Locate the cell with the specified text and output its [X, Y] center coordinate. 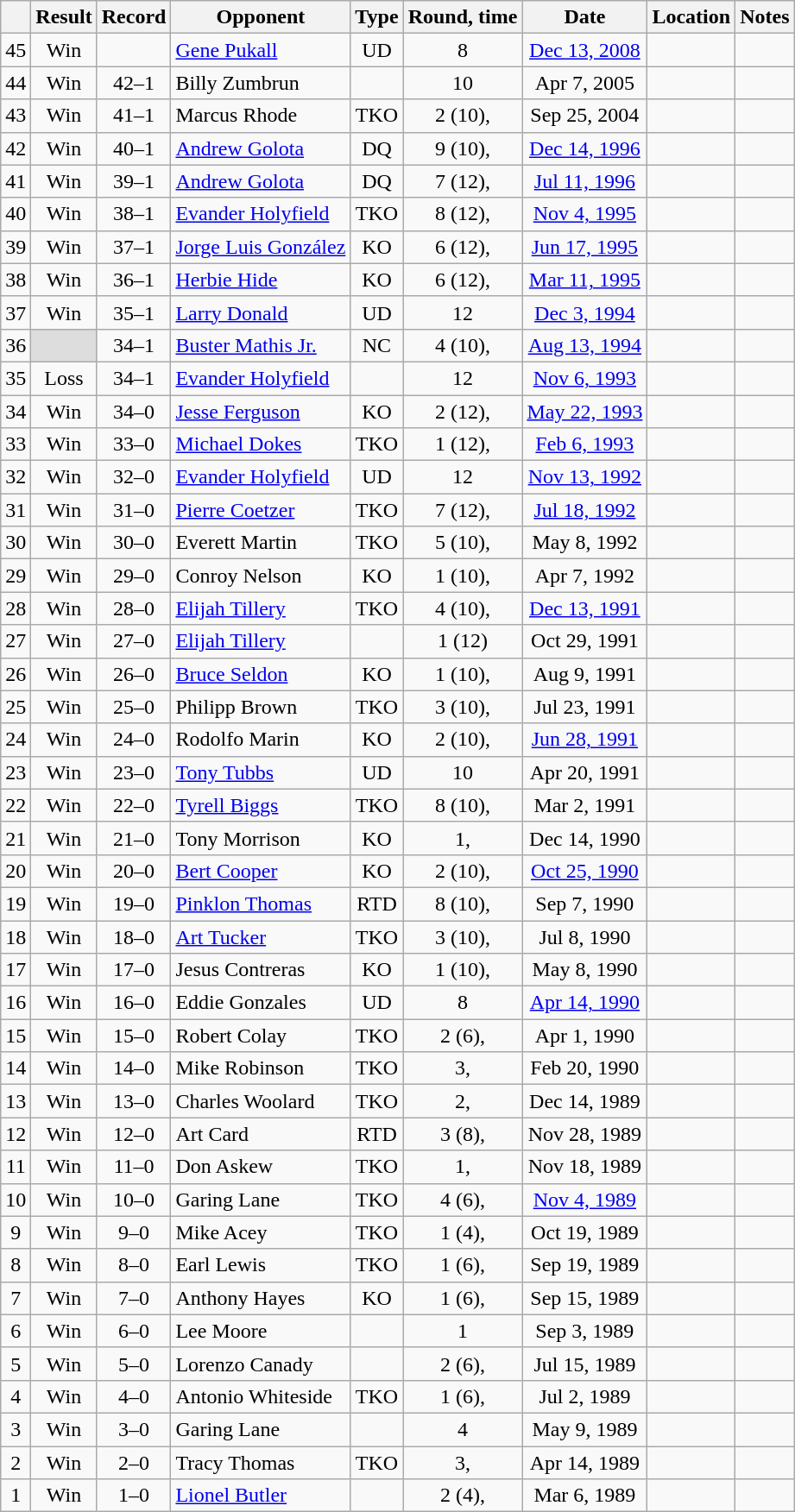
Jesus Contreras [261, 970]
1 (4), [463, 1232]
Art Tucker [261, 936]
Antonio Whiteside [261, 1396]
24 [16, 740]
Location [691, 17]
36–1 [134, 280]
34–0 [134, 412]
Opponent [261, 17]
2–0 [134, 1463]
26–0 [134, 674]
Jorge Luis González [261, 247]
34 [16, 412]
19–0 [134, 904]
17–0 [134, 970]
Nov 28, 1989 [585, 1134]
Apr 14, 1990 [585, 1003]
Sep 19, 1989 [585, 1265]
Eddie Gonzales [261, 1003]
14 [16, 1068]
7 [16, 1298]
16 [16, 1003]
Jun 28, 1991 [585, 740]
42–1 [134, 83]
Nov 4, 1989 [585, 1200]
Jul 18, 1992 [585, 510]
Tyrell Biggs [261, 805]
31–0 [134, 510]
25 [16, 707]
Jul 8, 1990 [585, 936]
31 [16, 510]
1 (12), [463, 444]
5–0 [134, 1364]
Mar 11, 1995 [585, 280]
Oct 29, 1991 [585, 641]
Type [376, 17]
Bert Cooper [261, 871]
Billy Zumbrun [261, 83]
11 [16, 1167]
Sep 3, 1989 [585, 1331]
May 8, 1990 [585, 970]
Conroy Nelson [261, 576]
Jesse Ferguson [261, 412]
Dec 14, 1996 [585, 148]
Mike Robinson [261, 1068]
41–1 [134, 116]
33 [16, 444]
23–0 [134, 772]
2, [463, 1101]
Charles Woolard [261, 1101]
11–0 [134, 1167]
26 [16, 674]
Loss [64, 378]
24–0 [134, 740]
Result [64, 17]
45 [16, 50]
Apr 20, 1991 [585, 772]
Round, time [463, 17]
40 [16, 214]
May 22, 1993 [585, 412]
Date [585, 17]
20–0 [134, 871]
Anthony Hayes [261, 1298]
37 [16, 312]
Mike Acey [261, 1232]
30 [16, 543]
38 [16, 280]
42 [16, 148]
15–0 [134, 1036]
Lorenzo Canady [261, 1364]
Nov 4, 1995 [585, 214]
Oct 19, 1989 [585, 1232]
Art Card [261, 1134]
Jul 2, 1989 [585, 1396]
Dec 3, 1994 [585, 312]
10–0 [134, 1200]
Oct 25, 1990 [585, 871]
Pierre Coetzer [261, 510]
35–1 [134, 312]
Jul 23, 1991 [585, 707]
Feb 20, 1990 [585, 1068]
Jul 15, 1989 [585, 1364]
Mar 6, 1989 [585, 1496]
Dec 13, 2008 [585, 50]
22 [16, 805]
Robert Colay [261, 1036]
4–0 [134, 1396]
Aug 13, 1994 [585, 345]
18–0 [134, 936]
Nov 13, 1992 [585, 477]
9–0 [134, 1232]
13 [16, 1101]
Apr 7, 2005 [585, 83]
6 [16, 1331]
3 [16, 1429]
2 (12), [463, 412]
4 (6), [463, 1200]
5 (10), [463, 543]
15 [16, 1036]
28–0 [134, 608]
29 [16, 576]
18 [16, 936]
Notes [765, 17]
Lionel Butler [261, 1496]
Larry Donald [261, 312]
Bruce Seldon [261, 674]
Nov 6, 1993 [585, 378]
NC [376, 345]
32 [16, 477]
39–1 [134, 181]
Dec 13, 1991 [585, 608]
30–0 [134, 543]
Herbie Hide [261, 280]
Jun 17, 1995 [585, 247]
2 [16, 1463]
20 [16, 871]
44 [16, 83]
Tony Morrison [261, 838]
Record [134, 17]
Lee Moore [261, 1331]
Marcus Rhode [261, 116]
Apr 14, 1989 [585, 1463]
16–0 [134, 1003]
Aug 9, 1991 [585, 674]
Tracy Thomas [261, 1463]
Apr 1, 1990 [585, 1036]
3 (8), [463, 1134]
Dec 14, 1990 [585, 838]
41 [16, 181]
40–1 [134, 148]
May 9, 1989 [585, 1429]
43 [16, 116]
3–0 [134, 1429]
Earl Lewis [261, 1265]
6–0 [134, 1331]
27 [16, 641]
Don Askew [261, 1167]
7–0 [134, 1298]
9 [16, 1232]
Jul 11, 1996 [585, 181]
22–0 [134, 805]
Dec 14, 1989 [585, 1101]
25–0 [134, 707]
8 (12), [463, 214]
9 (10), [463, 148]
32–0 [134, 477]
8–0 [134, 1265]
Feb 6, 1993 [585, 444]
Pinklon Thomas [261, 904]
17 [16, 970]
29–0 [134, 576]
Sep 25, 2004 [585, 116]
2 (4), [463, 1496]
Rodolfo Marin [261, 740]
21–0 [134, 838]
36 [16, 345]
Everett Martin [261, 543]
Sep 15, 1989 [585, 1298]
5 [16, 1364]
27–0 [134, 641]
19 [16, 904]
Michael Dokes [261, 444]
23 [16, 772]
Tony Tubbs [261, 772]
37–1 [134, 247]
Nov 18, 1989 [585, 1167]
21 [16, 838]
1–0 [134, 1496]
1 (12) [463, 641]
Sep 7, 1990 [585, 904]
35 [16, 378]
12–0 [134, 1134]
May 8, 1992 [585, 543]
Mar 2, 1991 [585, 805]
Buster Mathis Jr. [261, 345]
Gene Pukall [261, 50]
Apr 7, 1992 [585, 576]
Philipp Brown [261, 707]
39 [16, 247]
33–0 [134, 444]
14–0 [134, 1068]
38–1 [134, 214]
28 [16, 608]
13–0 [134, 1101]
